Pinpoint the cell where the given text exists, returning its (x, y) midpoint coordinate. 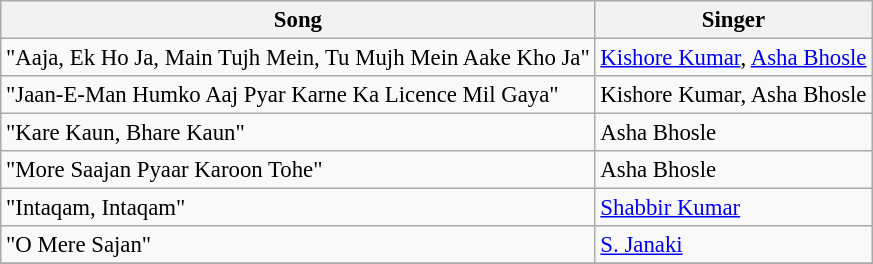
"Jaan-E-Man Humko Aaj Pyar Karne Ka Licence Mil Gaya" (298, 95)
Shabbir Kumar (734, 208)
Song (298, 20)
"Intaqam, Intaqam" (298, 208)
S. Janaki (734, 245)
"Kare Kaun, Bhare Kaun" (298, 133)
"O Mere Sajan" (298, 245)
Singer (734, 20)
"Aaja, Ek Ho Ja, Main Tujh Mein, Tu Mujh Mein Aake Kho Ja" (298, 58)
"More Saajan Pyaar Karoon Tohe" (298, 170)
